Return the [x, y] coordinate for the center point of the cell that contains the specified text.  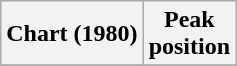
Chart (1980) [72, 34]
Peakposition [189, 34]
